Pinpoint the cell where the given text exists, returning its [X, Y] midpoint coordinate. 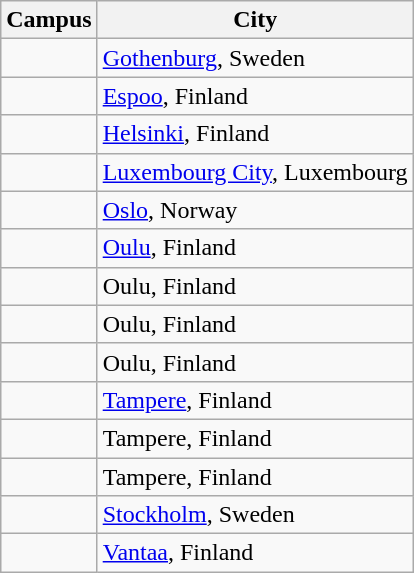
Vantaa, Finland [255, 553]
Helsinki, Finland [255, 134]
Espoo, Finland [255, 96]
Luxembourg City, Luxembourg [255, 172]
Campus [49, 20]
City [255, 20]
Oslo, Norway [255, 210]
Stockholm, Sweden [255, 515]
Gothenburg, Sweden [255, 58]
